Search for the cell housing the specified text and yield its (x, y) center coordinate. 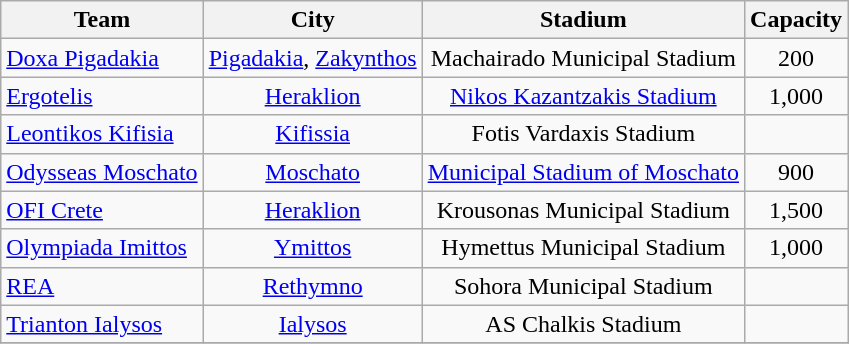
Fotis Vardaxis Stadium (583, 134)
Moschato (312, 172)
REA (102, 286)
Olympiada Imittos (102, 248)
Machairado Municipal Stadium (583, 58)
1,500 (796, 210)
AS Chalkis Stadium (583, 324)
Ergotelis (102, 96)
Trianton Ialysos (102, 324)
Doxa Pigadakia (102, 58)
Krousonas Municipal Stadium (583, 210)
Leontikos Kifisia (102, 134)
City (312, 20)
Pigadakia, Zakynthos (312, 58)
Ymittos (312, 248)
Sohora Municipal Stadium (583, 286)
Rethymno (312, 286)
Hymettus Municipal Stadium (583, 248)
Nikos Kazantzakis Stadium (583, 96)
200 (796, 58)
Team (102, 20)
Municipal Stadium of Moschato (583, 172)
Kifissia (312, 134)
Stadium (583, 20)
Capacity (796, 20)
900 (796, 172)
Ialysos (312, 324)
OFI Crete (102, 210)
Odysseas Moschato (102, 172)
